Capture the cell that displays the provided text and extract its (X, Y) central coordinate. 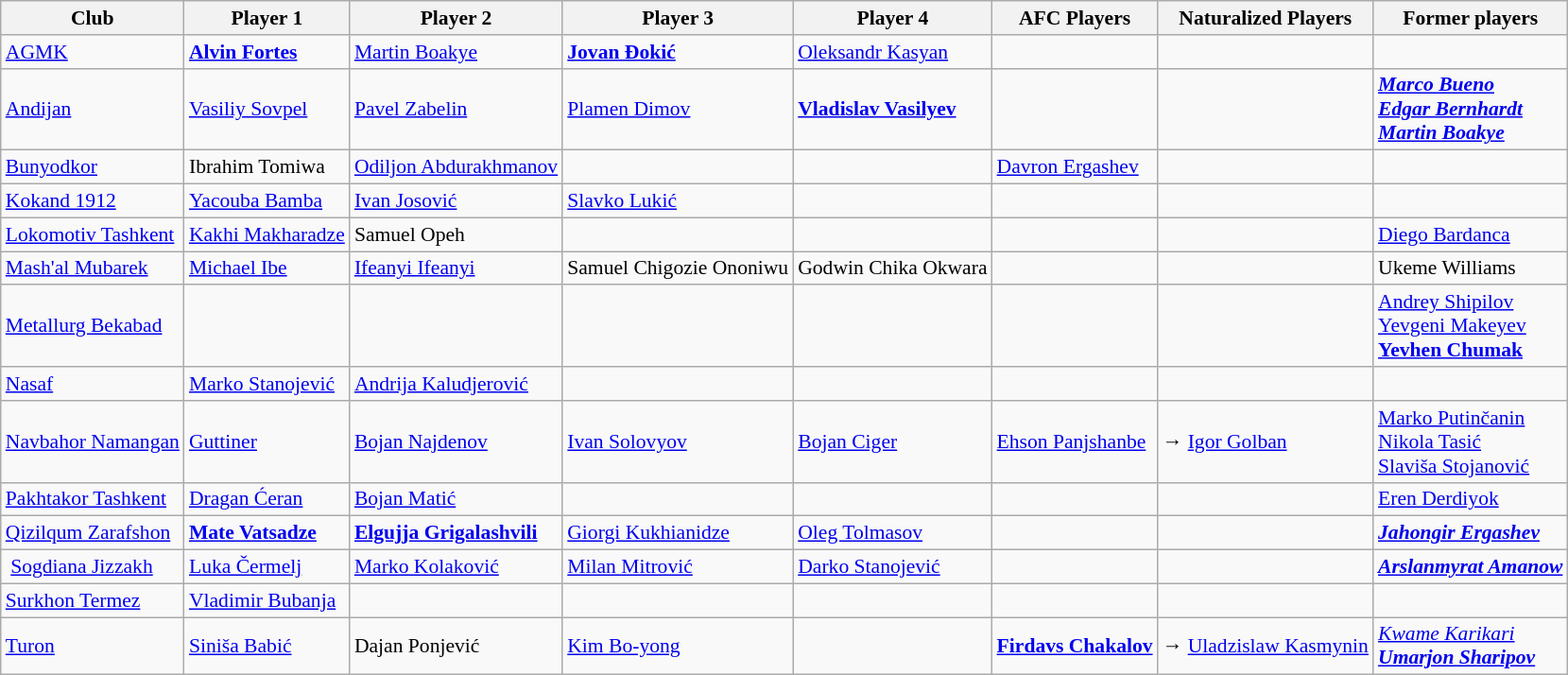
Guttiner (267, 442)
Vladimir Bubanja (267, 600)
Player 2 (456, 18)
→ Uladzislaw Kasmynin (1266, 647)
Jovan Đokić (678, 52)
Qizilqum Zarafshon (93, 533)
Alvin Fortes (267, 52)
→ Igor Golban (1266, 442)
Bunyodkor (93, 167)
Nasaf (93, 384)
Diego Bardanca (1471, 234)
Lokomotiv Tashkent (93, 234)
Milan Mitrović (678, 567)
Pakhtakor Tashkent (93, 499)
Slavko Lukić (678, 201)
Marko Stanojević (267, 384)
Ivan Josović (456, 201)
Michael Ibe (267, 268)
Dragan Ćeran (267, 499)
Pavel Zabelin (456, 110)
Former players (1471, 18)
Giorgi Kukhianidze (678, 533)
Ibrahim Tomiwa (267, 167)
Elgujja Grigalashvili (456, 533)
Ehson Panjshanbe (1076, 442)
Plamen Dimov (678, 110)
Bojan Ciger (892, 442)
Ivan Solovyov (678, 442)
Metallurg Bekabad (93, 327)
Jahongir Ergashev (1471, 533)
Davron Ergashev (1076, 167)
Andijan (93, 110)
Bojan Matić (456, 499)
Sogdiana Jizzakh (93, 567)
Ifeanyi Ifeanyi (456, 268)
Luka Čermelj (267, 567)
Oleg Tolmasov (892, 533)
Mate Vatsadze (267, 533)
Vladislav Vasilyev (892, 110)
Yacouba Bamba (267, 201)
Marco Bueno Edgar Bernhardt Martin Boakye (1471, 110)
Siniša Babić (267, 647)
Kokand 1912 (93, 201)
Surkhon Termez (93, 600)
Kakhi Makharadze (267, 234)
Player 3 (678, 18)
Samuel Opeh (456, 234)
Naturalized Players (1266, 18)
Vasiliy Sovpel (267, 110)
Firdavs Chakalov (1076, 647)
Club (93, 18)
Marko Putinčanin Nikola Tasić Slaviša Stojanović (1471, 442)
Player 1 (267, 18)
Odiljon Abdurakhmanov (456, 167)
Dajan Ponjević (456, 647)
Darko Stanojević (892, 567)
Kim Bo-yong (678, 647)
Samuel Chigozie Ononiwu (678, 268)
Martin Boakye (456, 52)
AGMK (93, 52)
Arslanmyrat Amanow (1471, 567)
Eren Derdiyok (1471, 499)
Player 4 (892, 18)
AFC Players (1076, 18)
Navbahor Namangan (93, 442)
Mash'al Mubarek (93, 268)
Kwame Karikari Umarjon Sharipov (1471, 647)
Ukeme Williams (1471, 268)
Andrija Kaludjerović (456, 384)
Bojan Najdenov (456, 442)
Oleksandr Kasyan (892, 52)
Turon (93, 647)
Andrey Shipilov Yevgeni Makeyev Yevhen Chumak (1471, 327)
Marko Kolaković (456, 567)
Godwin Chika Okwara (892, 268)
